Locate the cell with the specified text and output its (x, y) center coordinate. 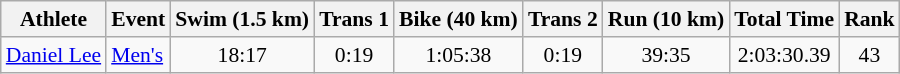
1:05:38 (458, 55)
Daniel Lee (54, 55)
43 (870, 55)
Trans 1 (354, 19)
Men's (138, 55)
39:35 (666, 55)
Trans 2 (563, 19)
Rank (870, 19)
Swim (1.5 km) (242, 19)
2:03:30.39 (784, 55)
Event (138, 19)
Athlete (54, 19)
Run (10 km) (666, 19)
Total Time (784, 19)
Bike (40 km) (458, 19)
18:17 (242, 55)
